Determine the [X, Y] coordinate at the center of the cell enclosing the given text.  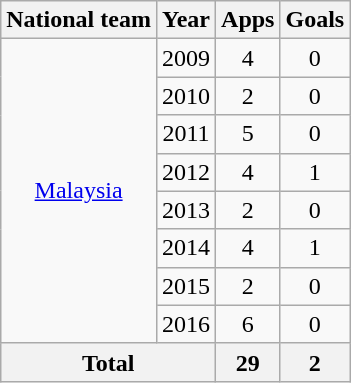
29 [248, 362]
5 [248, 134]
2009 [186, 58]
2011 [186, 134]
National team [79, 20]
2013 [186, 210]
2014 [186, 248]
Total [108, 362]
Goals [315, 20]
2010 [186, 96]
2016 [186, 324]
Apps [248, 20]
6 [248, 324]
Malaysia [79, 191]
Year [186, 20]
2012 [186, 172]
2015 [186, 286]
